For the text-containing cell, return its midpoint in (x, y) coordinate format. 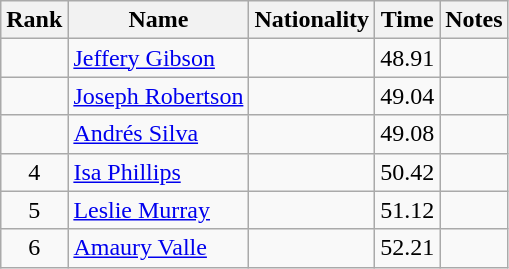
Amaury Valle (158, 248)
Leslie Murray (158, 210)
Time (408, 20)
5 (34, 210)
Jeffery Gibson (158, 58)
Name (158, 20)
4 (34, 172)
Joseph Robertson (158, 96)
Notes (474, 20)
Andrés Silva (158, 134)
Isa Phillips (158, 172)
Rank (34, 20)
49.08 (408, 134)
52.21 (408, 248)
6 (34, 248)
51.12 (408, 210)
48.91 (408, 58)
49.04 (408, 96)
50.42 (408, 172)
Nationality (312, 20)
